For the text-containing cell, return its midpoint in (x, y) coordinate format. 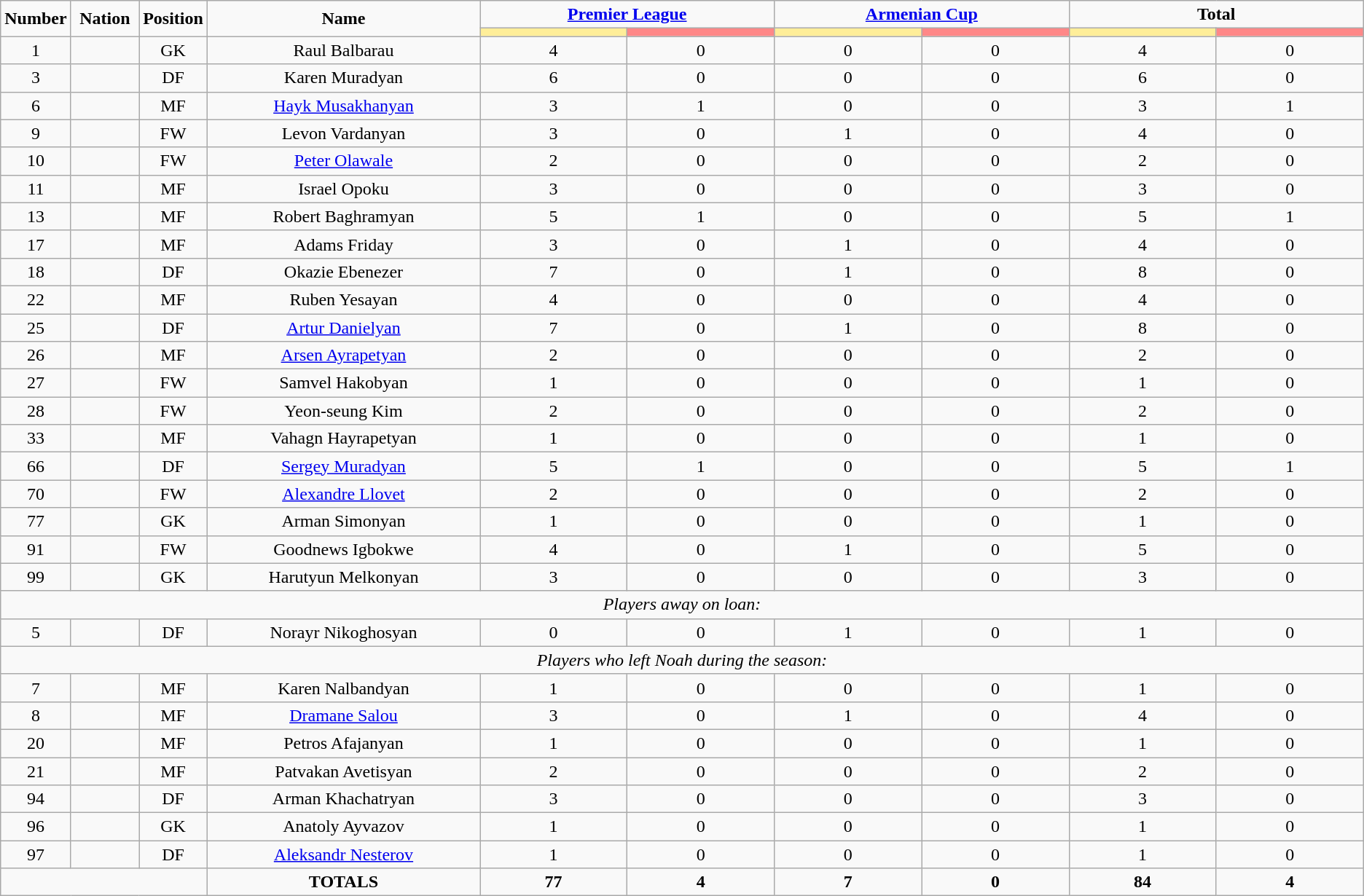
Alexandre Llovet (343, 494)
Arman Khachatryan (343, 799)
21 (36, 771)
Armenian Cup (922, 15)
70 (36, 494)
Number (36, 19)
11 (36, 189)
Levon Vardanyan (343, 133)
84 (1142, 882)
66 (36, 466)
28 (36, 411)
Artur Danielyan (343, 327)
Israel Opoku (343, 189)
Hayk Musakhanyan (343, 106)
Karen Muradyan (343, 78)
TOTALS (343, 882)
Premier League (627, 15)
26 (36, 355)
Anatoly Ayvazov (343, 827)
Goodnews Igbokwe (343, 549)
91 (36, 549)
Name (343, 19)
10 (36, 161)
99 (36, 577)
Peter Olawale (343, 161)
Dramane Salou (343, 715)
Nation (105, 19)
Samvel Hakobyan (343, 383)
Players away on loan: (682, 605)
97 (36, 854)
27 (36, 383)
Ruben Yesayan (343, 299)
Aleksandr Nesterov (343, 854)
22 (36, 299)
Yeon-seung Kim (343, 411)
Okazie Ebenezer (343, 272)
Position (173, 19)
Sergey Muradyan (343, 466)
13 (36, 216)
Harutyun Melkonyan (343, 577)
Raul Balbarau (343, 50)
Total (1216, 15)
94 (36, 799)
Adams Friday (343, 244)
96 (36, 827)
9 (36, 133)
Arsen Ayrapetyan (343, 355)
17 (36, 244)
20 (36, 743)
Petros Afajanyan (343, 743)
Arman Simonyan (343, 522)
Patvakan Avetisyan (343, 771)
Robert Baghramyan (343, 216)
Vahagn Hayrapetyan (343, 439)
33 (36, 439)
Norayr Nikoghosyan (343, 632)
18 (36, 272)
25 (36, 327)
Karen Nalbandyan (343, 688)
Players who left Noah during the season: (682, 660)
